Locate the cell with the specified text and output its (x, y) center coordinate. 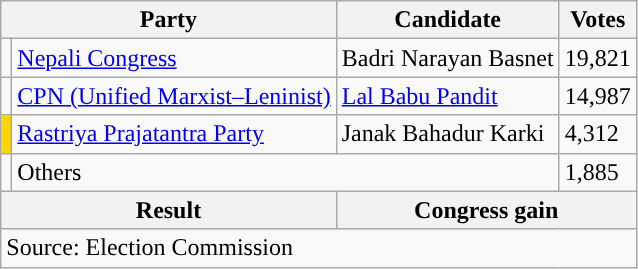
Nepali Congress (174, 58)
Candidate (448, 20)
Badri Narayan Basnet (448, 58)
Party (168, 20)
CPN (Unified Marxist–Leninist) (174, 96)
Others (286, 172)
4,312 (598, 134)
14,987 (598, 96)
Janak Bahadur Karki (448, 134)
1,885 (598, 172)
Rastriya Prajatantra Party (174, 134)
Congress gain (486, 210)
Lal Babu Pandit (448, 96)
Source: Election Commission (318, 248)
Votes (598, 20)
Result (168, 210)
19,821 (598, 58)
